Extract the [x, y] coordinate from the center of the cell holding the provided text.  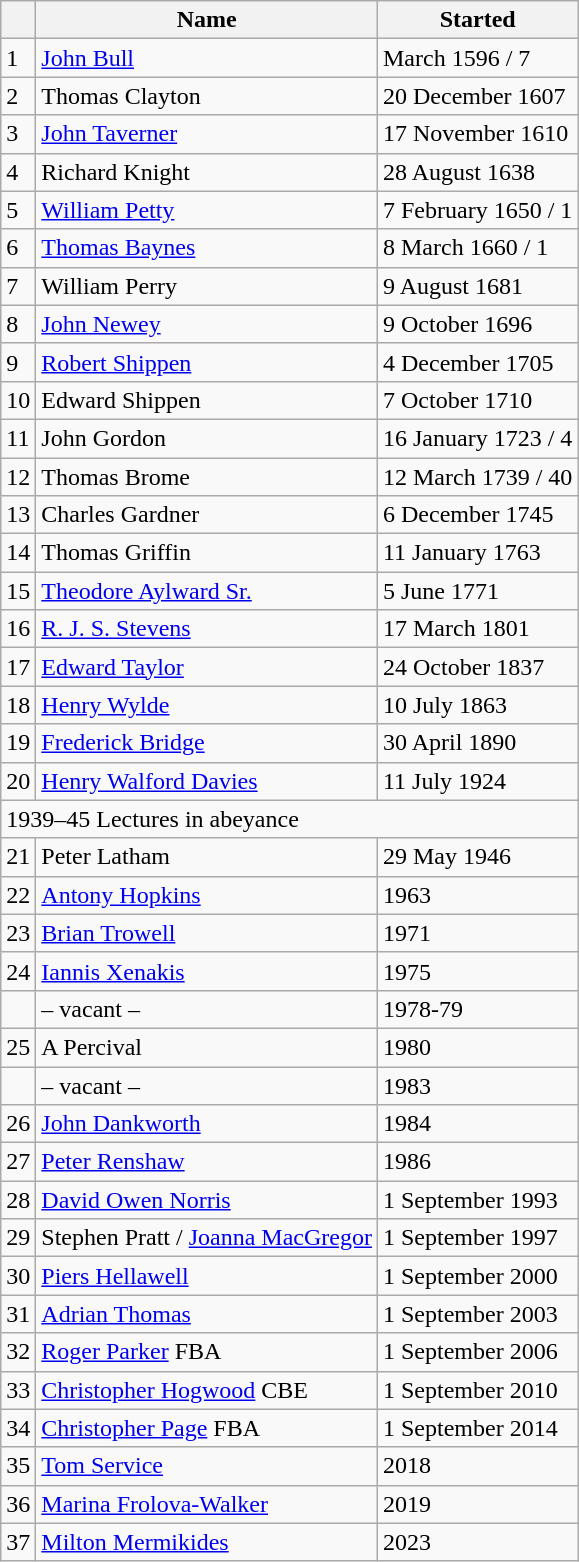
34 [18, 1428]
Thomas Griffin [207, 553]
Frederick Bridge [207, 743]
Iannis Xenakis [207, 971]
4 December 1705 [477, 362]
24 [18, 971]
1986 [477, 1162]
8 [18, 324]
R. J. S. Stevens [207, 629]
1 September 2014 [477, 1428]
Tom Service [207, 1466]
18 [18, 705]
Milton Mermikides [207, 1542]
29 [18, 1238]
David Owen Norris [207, 1200]
11 July 1924 [477, 781]
Christopher Page FBA [207, 1428]
17 March 1801 [477, 629]
17 [18, 667]
28 August 1638 [477, 172]
37 [18, 1542]
1983 [477, 1085]
22 [18, 895]
11 January 1763 [477, 553]
36 [18, 1504]
Brian Trowell [207, 933]
9 October 1696 [477, 324]
1 September 1993 [477, 1200]
4 [18, 172]
7 February 1650 / 1 [477, 210]
2023 [477, 1542]
26 [18, 1124]
30 [18, 1276]
Name [207, 20]
Thomas Baynes [207, 248]
Piers Hellawell [207, 1276]
20 [18, 781]
16 [18, 629]
24 October 1837 [477, 667]
1 September 2003 [477, 1314]
8 March 1660 / 1 [477, 248]
John Gordon [207, 438]
9 August 1681 [477, 286]
5 June 1771 [477, 591]
7 October 1710 [477, 400]
Edward Shippen [207, 400]
27 [18, 1162]
John Newey [207, 324]
1980 [477, 1047]
Theodore Aylward Sr. [207, 591]
Henry Wylde [207, 705]
23 [18, 933]
2019 [477, 1504]
32 [18, 1352]
John Dankworth [207, 1124]
1939–45 Lectures in abeyance [290, 819]
Stephen Pratt / Joanna MacGregor [207, 1238]
Henry Walford Davies [207, 781]
7 [18, 286]
1 September 2000 [477, 1276]
Peter Renshaw [207, 1162]
33 [18, 1390]
Robert Shippen [207, 362]
1975 [477, 971]
Thomas Clayton [207, 96]
12 [18, 477]
Richard Knight [207, 172]
John Bull [207, 58]
19 [18, 743]
14 [18, 553]
25 [18, 1047]
1 [18, 58]
35 [18, 1466]
March 1596 / 7 [477, 58]
1 September 2006 [477, 1352]
1963 [477, 895]
2018 [477, 1466]
10 [18, 400]
10 July 1863 [477, 705]
6 [18, 248]
9 [18, 362]
16 January 1723 / 4 [477, 438]
11 [18, 438]
A Percival [207, 1047]
13 [18, 515]
21 [18, 857]
William Petty [207, 210]
Adrian Thomas [207, 1314]
31 [18, 1314]
1978-79 [477, 1009]
29 May 1946 [477, 857]
1971 [477, 933]
5 [18, 210]
Charles Gardner [207, 515]
2 [18, 96]
Roger Parker FBA [207, 1352]
Marina Frolova-Walker [207, 1504]
28 [18, 1200]
William Perry [207, 286]
Thomas Brome [207, 477]
1 September 2010 [477, 1390]
17 November 1610 [477, 134]
Edward Taylor [207, 667]
30 April 1890 [477, 743]
12 March 1739 / 40 [477, 477]
6 December 1745 [477, 515]
1984 [477, 1124]
20 December 1607 [477, 96]
John Taverner [207, 134]
3 [18, 134]
Peter Latham [207, 857]
Started [477, 20]
Christopher Hogwood CBE [207, 1390]
Antony Hopkins [207, 895]
1 September 1997 [477, 1238]
15 [18, 591]
